Pinpoint the cell where the given text exists, returning its (x, y) midpoint coordinate. 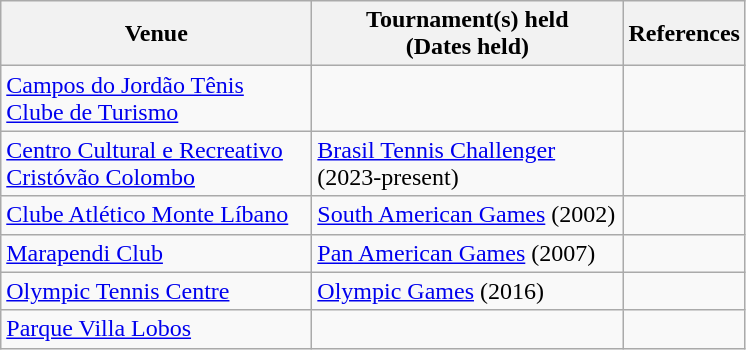
Olympic Tennis Centre (156, 291)
Pan American Games (2007) (468, 253)
Marapendi Club (156, 253)
Clube Atlético Monte Líbano (156, 215)
Venue (156, 34)
Parque Villa Lobos (156, 329)
Brasil Tennis Challenger (2023-present) (468, 164)
References (684, 34)
Campos do Jordão Tênis Clube de Turismo (156, 98)
Tournament(s) held(Dates held) (468, 34)
South American Games (2002) (468, 215)
Centro Cultural e Recreativo Cristóvão Colombo (156, 164)
Olympic Games (2016) (468, 291)
